Capture the cell that displays the provided text and extract its [x, y] central coordinate. 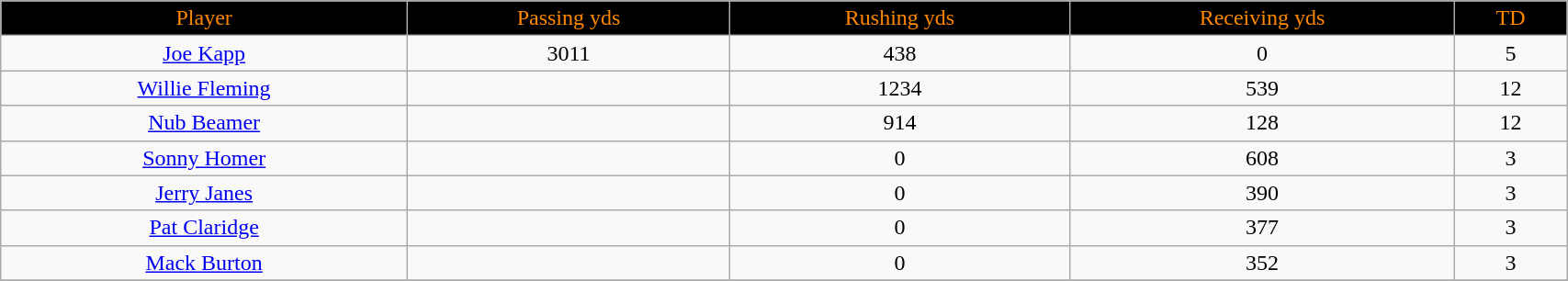
3011 [570, 53]
Sonny Homer [204, 158]
TD [1510, 18]
377 [1262, 228]
914 [900, 123]
Nub Beamer [204, 123]
390 [1262, 193]
Mack Burton [204, 263]
Joe Kapp [204, 53]
Passing yds [570, 18]
Willie Fleming [204, 88]
Jerry Janes [204, 193]
352 [1262, 263]
Player [204, 18]
Receiving yds [1262, 18]
128 [1262, 123]
5 [1510, 53]
1234 [900, 88]
438 [900, 53]
539 [1262, 88]
608 [1262, 158]
Pat Claridge [204, 228]
Rushing yds [900, 18]
